Determine the (x, y) coordinate at the center of the cell enclosing the given text.  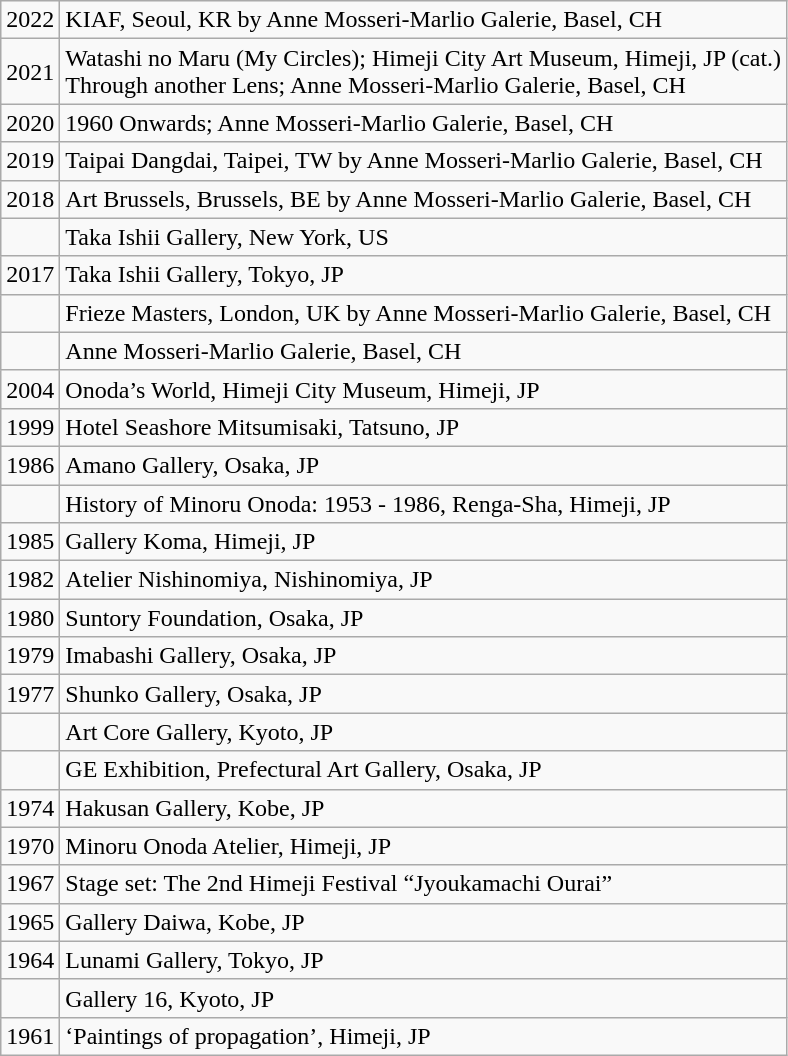
GE Exhibition, Prefectural Art Gallery, Osaka, JP (424, 770)
2004 (30, 389)
Gallery Daiwa, Kobe, JP (424, 922)
Onoda’s World, Himeji City Museum, Himeji, JP (424, 389)
2021 (30, 72)
Lunami Gallery, Tokyo, JP (424, 960)
Stage set: The 2nd Himeji Festival “Jyoukamachi Ourai” (424, 884)
2018 (30, 199)
1960 Onwards; Anne Mosseri-Marlio Galerie, Basel, CH (424, 123)
2019 (30, 161)
Minoru Onoda Atelier, Himeji, JP (424, 846)
History of Minoru Onoda: 1953 - 1986, Renga-Sha, Himeji, JP (424, 503)
Amano Gallery, Osaka, JP (424, 465)
1985 (30, 542)
1961 (30, 1036)
Imabashi Gallery, Osaka, JP (424, 656)
1977 (30, 694)
1967 (30, 884)
2020 (30, 123)
1970 (30, 846)
‘Paintings of propagation’, Himeji, JP (424, 1036)
Anne Mosseri-Marlio Galerie, Basel, CH (424, 351)
1982 (30, 580)
1999 (30, 427)
Suntory Foundation, Osaka, JP (424, 618)
Taka Ishii Gallery, New York, US (424, 237)
Gallery 16, Kyoto, JP (424, 998)
Art Core Gallery, Kyoto, JP (424, 732)
Gallery Koma, Himeji, JP (424, 542)
Atelier Nishinomiya, Nishinomiya, JP (424, 580)
1980 (30, 618)
1974 (30, 808)
Taipai Dangdai, Taipei, TW by Anne Mosseri-Marlio Galerie, Basel, CH (424, 161)
Frieze Masters, London, UK by Anne Mosseri-Marlio Galerie, Basel, CH (424, 313)
Hotel Seashore Mitsumisaki, Tatsuno, JP (424, 427)
2022 (30, 20)
Shunko Gallery, Osaka, JP (424, 694)
Watashi no Maru (My Circles); Himeji City Art Museum, Himeji, JP (cat.)Through another Lens; Anne Mosseri-Marlio Galerie, Basel, CH (424, 72)
Taka Ishii Gallery, Tokyo, JP (424, 275)
Hakusan Gallery, Kobe, JP (424, 808)
Art Brussels, Brussels, BE by Anne Mosseri-Marlio Galerie, Basel, CH (424, 199)
1979 (30, 656)
1965 (30, 922)
2017 (30, 275)
1964 (30, 960)
KIAF, Seoul, KR by Anne Mosseri-Marlio Galerie, Basel, CH (424, 20)
1986 (30, 465)
